Determine the (X, Y) coordinate at the center of the cell enclosing the given text.  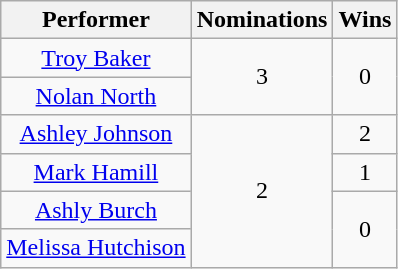
Ashley Johnson (96, 134)
Nolan North (96, 96)
1 (365, 172)
Nominations (262, 20)
Ashly Burch (96, 210)
Wins (365, 20)
3 (262, 77)
Troy Baker (96, 58)
Mark Hamill (96, 172)
Melissa Hutchison (96, 248)
Performer (96, 20)
